Return the [X, Y] coordinate for the center point of the cell that contains the specified text.  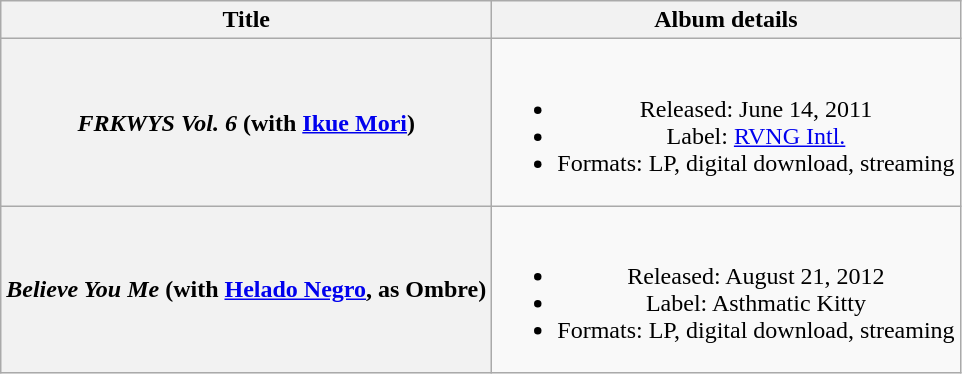
Album details [726, 20]
Released: June 14, 2011Label: RVNG Intl.Formats: LP, digital download, streaming [726, 122]
FRKWYS Vol. 6 (with Ikue Mori) [246, 122]
Released: August 21, 2012Label: Asthmatic KittyFormats: LP, digital download, streaming [726, 290]
Title [246, 20]
Believe You Me (with Helado Negro, as Ombre) [246, 290]
